Capture the cell that displays the provided text and extract its (X, Y) central coordinate. 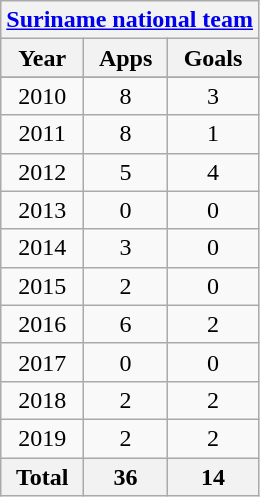
2012 (42, 172)
Total (42, 477)
Year (42, 58)
2015 (42, 286)
14 (214, 477)
Goals (214, 58)
2010 (42, 96)
2018 (42, 400)
4 (214, 172)
36 (126, 477)
2013 (42, 210)
2016 (42, 324)
Suriname national team (130, 20)
2011 (42, 134)
2014 (42, 248)
2017 (42, 362)
6 (126, 324)
2019 (42, 438)
1 (214, 134)
Apps (126, 58)
5 (126, 172)
